Provide the [x, y] coordinate of the cell's center where the given text is located.  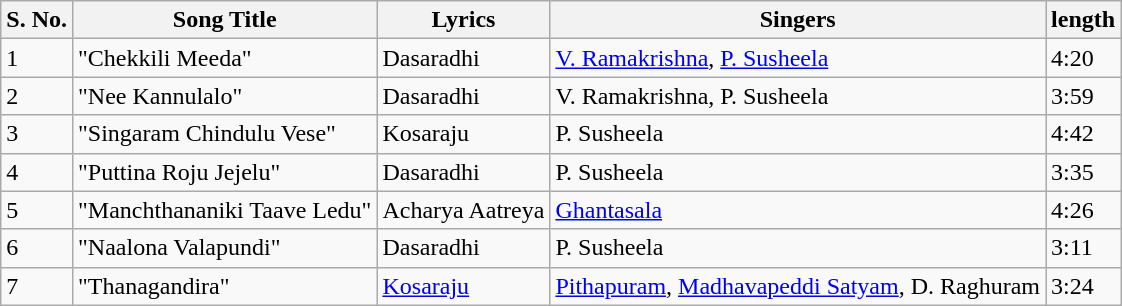
"Singaram Chindulu Vese" [224, 134]
Pithapuram, Madhavapeddi Satyam, D. Raghuram [798, 286]
1 [37, 58]
7 [37, 286]
"Manchthananiki Taave Ledu" [224, 210]
4:20 [1084, 58]
3:24 [1084, 286]
length [1084, 20]
S. No. [37, 20]
Ghantasala [798, 210]
Singers [798, 20]
"Chekkili Meeda" [224, 58]
Acharya Aatreya [464, 210]
2 [37, 96]
Lyrics [464, 20]
"Puttina Roju Jejelu" [224, 172]
4:42 [1084, 134]
6 [37, 248]
"Naalona Valapundi" [224, 248]
3 [37, 134]
3:35 [1084, 172]
4:26 [1084, 210]
3:59 [1084, 96]
"Thanagandira" [224, 286]
5 [37, 210]
"Nee Kannulalo" [224, 96]
3:11 [1084, 248]
Song Title [224, 20]
4 [37, 172]
